Output the [X, Y] coordinate of the center of the cell containing the given text.  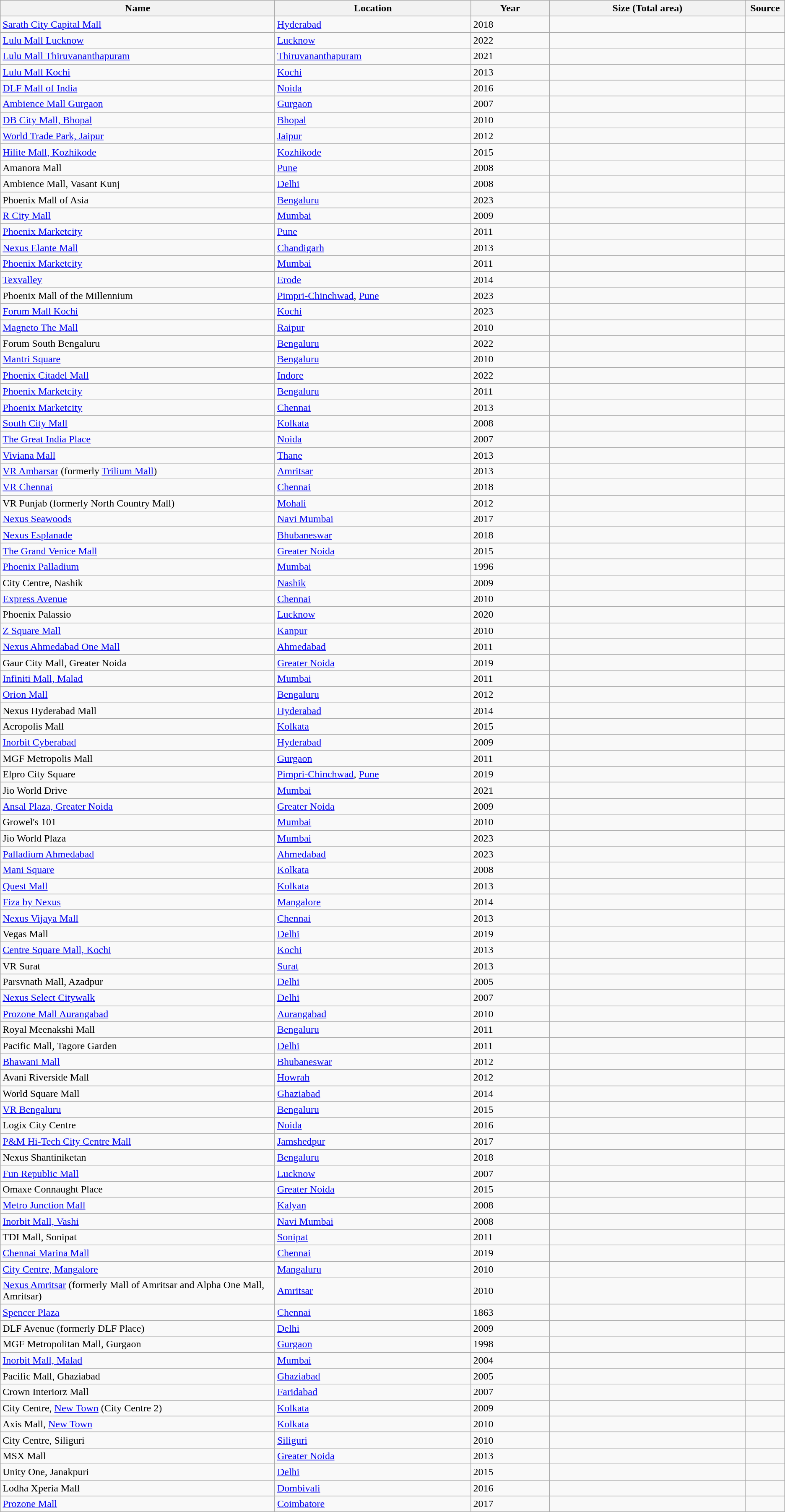
DLF Avenue (formerly DLF Place) [138, 1328]
Inorbit Cyberabad [138, 743]
Nexus Shantiniketan [138, 1157]
Pacific Mall, Tagore Garden [138, 1046]
Lulu Mall Thiruvananthapuram [138, 56]
Elpro City Square [138, 774]
Avani Riverside Mall [138, 1078]
DB City Mall, Bhopal [138, 120]
Thane [373, 455]
Unity One, Janakpuri [138, 1472]
Mangaluru [373, 1269]
Raipur [373, 327]
Royal Meenakshi Mall [138, 1030]
Thiruvananthapuram [373, 56]
Forum Mall Kochi [138, 312]
Jio World Drive [138, 790]
VR Ambarsar (formerly Trilium Mall) [138, 471]
Inorbit Mall, Vashi [138, 1221]
Nexus Select Citywalk [138, 998]
Infiniti Mall, Malad [138, 678]
Gaur City Mall, Greater Noida [138, 662]
Nashik [373, 583]
Faridabad [373, 1392]
Crown Interiorz Mall [138, 1392]
Phoenix Palladium [138, 567]
Indore [373, 375]
Quest Mall [138, 886]
Mantri Square [138, 359]
P&M Hi-Tech City Centre Mall [138, 1141]
Ansal Plaza, Greater Noida [138, 806]
Phoenix Mall of the Millennium [138, 296]
World Square Mall [138, 1094]
Howrah [373, 1078]
R City Mall [138, 216]
Lulu Mall Kochi [138, 72]
South City Mall [138, 423]
MGF Metropolis Mall [138, 759]
Fiza by Nexus [138, 902]
Axis Mall, New Town [138, 1424]
MSX Mall [138, 1456]
Nexus Amritsar (formerly Mall of Amritsar and Alpha One Mall, Amritsar) [138, 1291]
Texvalley [138, 280]
VR Bengaluru [138, 1109]
City Centre, Mangalore [138, 1269]
VR Chennai [138, 487]
Nexus Seawoods [138, 519]
Aurangabad [373, 1014]
Kalyan [373, 1205]
Lulu Mall Lucknow [138, 40]
Dombivali [373, 1488]
2020 [510, 615]
TDI Mall, Sonipat [138, 1237]
Centre Square Mall, Kochi [138, 950]
Source [765, 8]
Kozhikode [373, 152]
Location [373, 8]
Erode [373, 280]
Ambience Mall, Vasant Kunj [138, 184]
Jamshedpur [373, 1141]
Parsvnath Mall, Azadpur [138, 982]
Vegas Mall [138, 934]
Phoenix Mall of Asia [138, 200]
Fun Republic Mall [138, 1173]
Chandigarh [373, 248]
Prozone Mall [138, 1504]
The Grand Venice Mall [138, 551]
City Centre, New Town (City Centre 2) [138, 1408]
Size (Total area) [647, 8]
MGF Metropolitan Mall, Gurgaon [138, 1344]
Year [510, 8]
Forum South Bengaluru [138, 343]
1998 [510, 1344]
Nexus Elante Mall [138, 248]
Growel's 101 [138, 822]
The Great India Place [138, 439]
Express Avenue [138, 599]
Inorbit Mall, Malad [138, 1360]
Magneto The Mall [138, 327]
Prozone Mall Aurangabad [138, 1014]
Name [138, 8]
Jio World Plaza [138, 838]
Bhawani Mall [138, 1062]
DLF Mall of India [138, 88]
Phoenix Citadel Mall [138, 375]
VR Punjab (formerly North Country Mall) [138, 503]
Chennai Marina Mall [138, 1253]
City Centre, Siliguri [138, 1440]
Nexus Vijaya Mall [138, 918]
2004 [510, 1360]
Sonipat [373, 1237]
Lodha Xperia Mall [138, 1488]
Coimbatore [373, 1504]
Ambience Mall Gurgaon [138, 104]
Phoenix Palassio [138, 615]
Metro Junction Mall [138, 1205]
Omaxe Connaught Place [138, 1189]
Spencer Plaza [138, 1312]
Mohali [373, 503]
Logix City Centre [138, 1125]
Z Square Mall [138, 631]
World Trade Park, Jaipur [138, 136]
VR Surat [138, 966]
Acropolis Mall [138, 727]
Bhopal [373, 120]
Kanpur [373, 631]
Palladium Ahmedabad [138, 854]
Nexus Hyderabad Mall [138, 711]
Siliguri [373, 1440]
Surat [373, 966]
Sarath City Capital Mall [138, 24]
Mangalore [373, 902]
Nexus Esplanade [138, 535]
City Centre, Nashik [138, 583]
Mani Square [138, 870]
1996 [510, 567]
Hilite Mall, Kozhikode [138, 152]
Jaipur [373, 136]
Pacific Mall, Ghaziabad [138, 1376]
Nexus Ahmedabad One Mall [138, 647]
Orion Mall [138, 694]
Amanora Mall [138, 168]
Viviana Mall [138, 455]
1863 [510, 1312]
